Determine the (X, Y) coordinate at the center of the cell enclosing the given text.  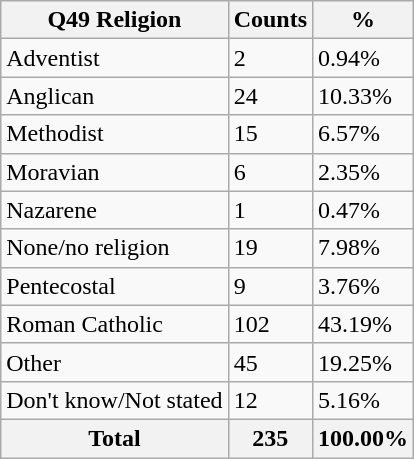
1 (270, 210)
Total (114, 438)
45 (270, 362)
Anglican (114, 96)
7.98% (364, 248)
15 (270, 134)
2 (270, 58)
3.76% (364, 286)
Q49 Religion (114, 20)
Roman Catholic (114, 324)
Other (114, 362)
None/no religion (114, 248)
0.47% (364, 210)
12 (270, 400)
19 (270, 248)
235 (270, 438)
Nazarene (114, 210)
24 (270, 96)
0.94% (364, 58)
100.00% (364, 438)
Moravian (114, 172)
102 (270, 324)
43.19% (364, 324)
% (364, 20)
6 (270, 172)
9 (270, 286)
10.33% (364, 96)
2.35% (364, 172)
Methodist (114, 134)
19.25% (364, 362)
Don't know/Not stated (114, 400)
Counts (270, 20)
Adventist (114, 58)
6.57% (364, 134)
5.16% (364, 400)
Pentecostal (114, 286)
